Search for the cell housing the specified text and yield its [X, Y] center coordinate. 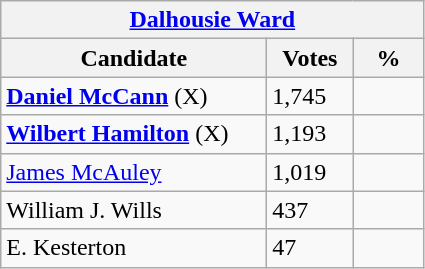
437 [310, 210]
1,745 [310, 96]
1,193 [310, 134]
E. Kesterton [134, 248]
Wilbert Hamilton (X) [134, 134]
Daniel McCann (X) [134, 96]
Votes [310, 58]
% [388, 58]
William J. Wills [134, 210]
Dalhousie Ward [212, 20]
1,019 [310, 172]
James McAuley [134, 172]
Candidate [134, 58]
47 [310, 248]
